Extract the (x, y) coordinate from the center of the cell holding the provided text.  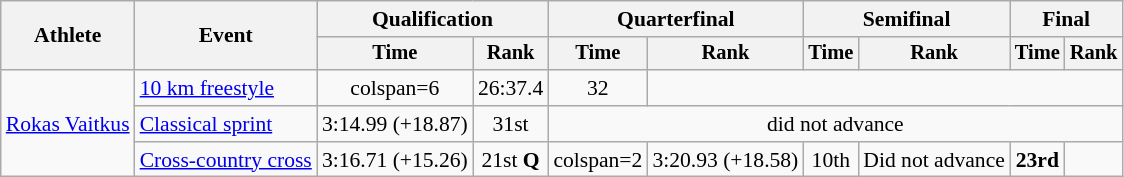
Athlete (68, 36)
Final (1066, 19)
32 (598, 88)
Qualification (432, 19)
Event (226, 36)
26:37.4 (510, 88)
3:14.99 (+18.87) (395, 124)
Quarterfinal (676, 19)
Rokas Vaitkus (68, 124)
31st (510, 124)
Classical sprint (226, 124)
colspan=6 (395, 88)
did not advance (835, 124)
Semifinal (906, 19)
10 km freestyle (226, 88)
